Scan for the cell matching the given text and deliver its (X, Y) coordinate at center. 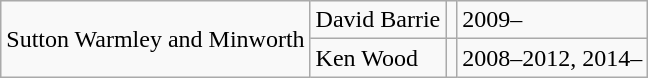
2008–2012, 2014– (552, 58)
Ken Wood (378, 58)
2009– (552, 20)
Sutton Warmley and Minworth (156, 39)
David Barrie (378, 20)
